Output the [X, Y] coordinate of the center of the cell containing the given text.  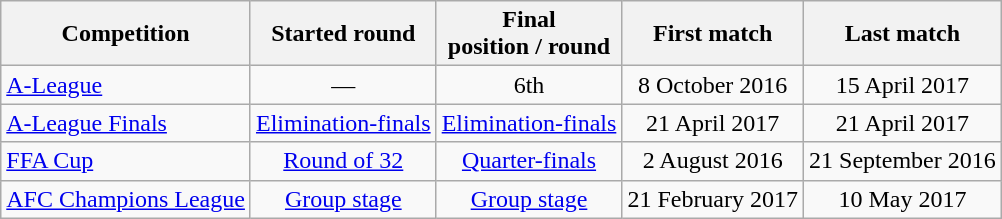
Quarter-finals [529, 161]
AFC Champions League [126, 199]
FFA Cup [126, 161]
8 October 2016 [713, 85]
21 February 2017 [713, 199]
A-League [126, 85]
2 August 2016 [713, 161]
— [343, 85]
15 April 2017 [903, 85]
Competition [126, 34]
10 May 2017 [903, 199]
First match [713, 34]
Last match [903, 34]
Started round [343, 34]
Final position / round [529, 34]
6th [529, 85]
21 September 2016 [903, 161]
Round of 32 [343, 161]
A-League Finals [126, 123]
